Return [x, y] of the center of cell containing provided text 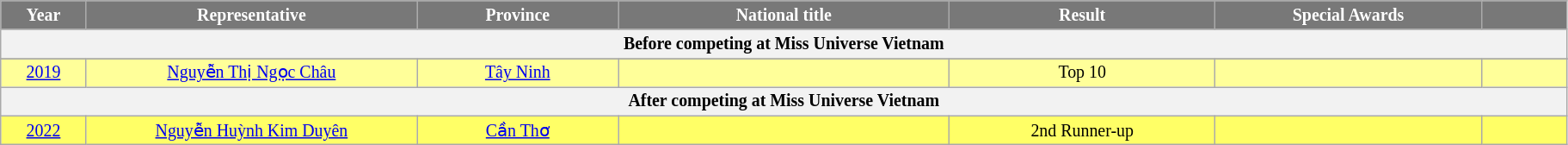
Cần Thơ [518, 131]
Result [1082, 16]
Representative [251, 16]
Nguyễn Huỳnh Kim Duyên [251, 131]
Province [518, 16]
Special Awards [1349, 16]
2nd Runner-up [1082, 131]
National title [784, 16]
Top 10 [1082, 72]
Year [43, 16]
Before competing at Miss Universe Vietnam [784, 43]
Nguyễn Thị Ngọc Châu [251, 72]
2022 [43, 131]
Tây Ninh [518, 72]
After competing at Miss Universe Vietnam [784, 102]
2019 [43, 72]
